Extract the [x, y] coordinate from the center of the cell holding the provided text.  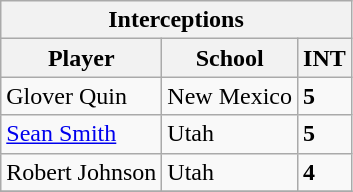
4 [325, 172]
New Mexico [230, 96]
Glover Quin [82, 96]
Player [82, 58]
Robert Johnson [82, 172]
Sean Smith [82, 134]
Interceptions [176, 20]
School [230, 58]
INT [325, 58]
